Extract the [x, y] coordinate from the center of the cell holding the provided text.  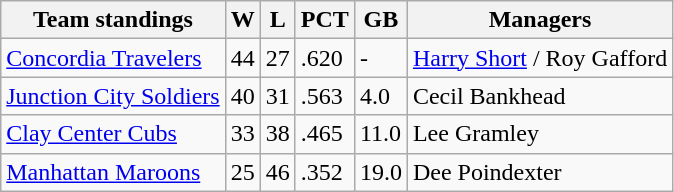
33 [242, 134]
Concordia Travelers [113, 58]
.563 [324, 96]
Dee Poindexter [540, 172]
38 [278, 134]
46 [278, 172]
4.0 [380, 96]
PCT [324, 20]
Clay Center Cubs [113, 134]
Team standings [113, 20]
31 [278, 96]
Managers [540, 20]
W [242, 20]
L [278, 20]
Cecil Bankhead [540, 96]
.352 [324, 172]
Manhattan Maroons [113, 172]
25 [242, 172]
Junction City Soldiers [113, 96]
Harry Short / Roy Gafford [540, 58]
Lee Gramley [540, 134]
44 [242, 58]
- [380, 58]
.620 [324, 58]
.465 [324, 134]
27 [278, 58]
GB [380, 20]
19.0 [380, 172]
40 [242, 96]
11.0 [380, 134]
